Identify which cell holds the provided text, then report its [x, y] central coordinate. 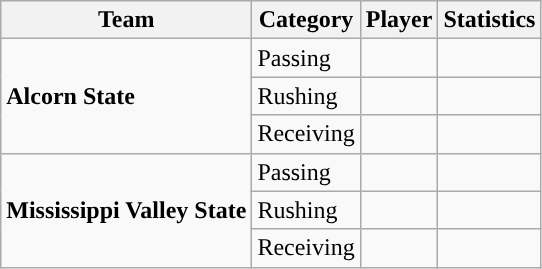
Mississippi Valley State [126, 210]
Alcorn State [126, 96]
Statistics [490, 20]
Team [126, 20]
Player [399, 20]
Category [306, 20]
